Pinpoint the cell where the given text exists, returning its [x, y] midpoint coordinate. 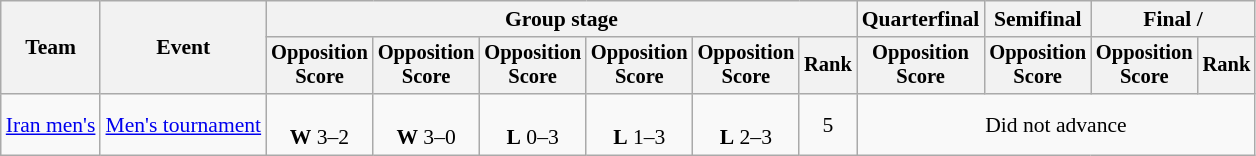
Event [183, 48]
Semifinal [1038, 19]
Team [51, 48]
L 2–3 [746, 124]
W 3–0 [426, 124]
Iran men's [51, 124]
W 3–2 [320, 124]
Did not advance [1056, 124]
L 0–3 [532, 124]
Final / [1173, 19]
L 1–3 [640, 124]
5 [828, 124]
Group stage [562, 19]
Men's tournament [183, 124]
Quarterfinal [921, 19]
